Provide the [x, y] coordinate of the cell's center where the given text is located.  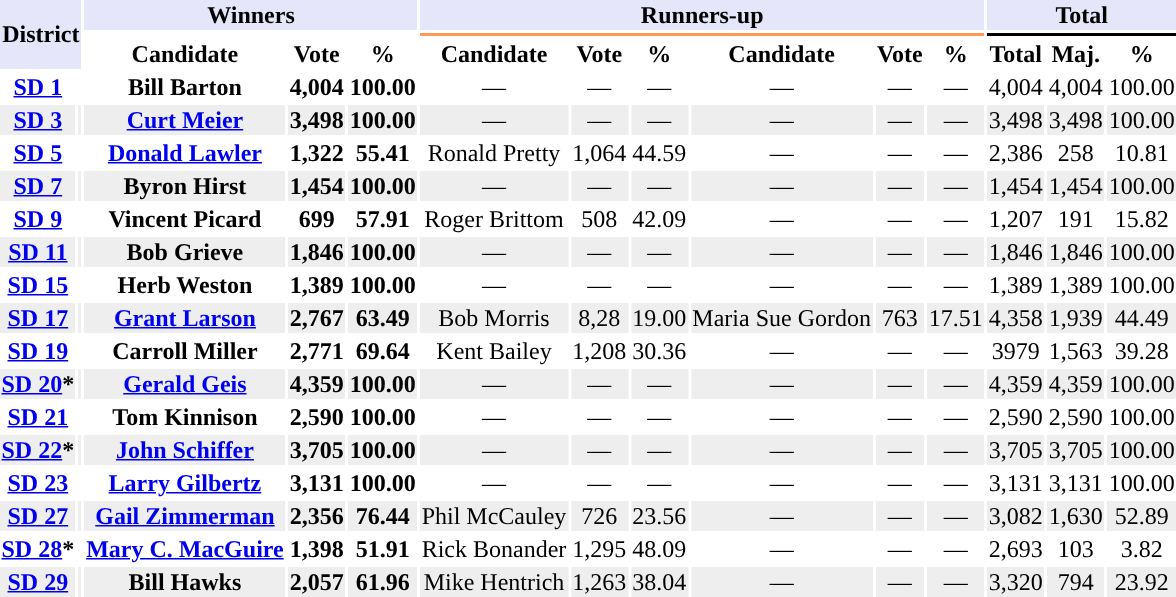
Runners-up [702, 15]
8,28 [600, 318]
Ronald Pretty [494, 153]
44.59 [660, 153]
Gail Zimmerman [186, 516]
Carroll Miller [186, 351]
Bob Grieve [186, 252]
Rick Bonander [494, 549]
Curt Meier [186, 120]
Kent Bailey [494, 351]
SD 5 [38, 153]
Winners [252, 15]
10.81 [1142, 153]
Larry Gilbertz [186, 483]
1,939 [1076, 318]
2,386 [1016, 153]
2,693 [1016, 549]
23.56 [660, 516]
District [41, 34]
Bill Hawks [186, 582]
SD 21 [38, 417]
4,358 [1016, 318]
3.82 [1142, 549]
1,208 [600, 351]
1,630 [1076, 516]
258 [1076, 153]
SD 7 [38, 186]
17.51 [956, 318]
SD 23 [38, 483]
23.92 [1142, 582]
Byron Hirst [186, 186]
2,356 [316, 516]
1,398 [316, 549]
1,322 [316, 153]
69.64 [382, 351]
2,771 [316, 351]
2,057 [316, 582]
Phil McCauley [494, 516]
SD 28* [38, 549]
Tom Kinnison [186, 417]
Mary C. MacGuire [186, 549]
SD 22* [38, 450]
Donald Lawler [186, 153]
30.36 [660, 351]
3979 [1016, 351]
SD 11 [38, 252]
Maj. [1076, 54]
SD 17 [38, 318]
SD 19 [38, 351]
1,295 [600, 549]
3,320 [1016, 582]
699 [316, 219]
Mike Hentrich [494, 582]
Grant Larson [186, 318]
SD 27 [38, 516]
Roger Brittom [494, 219]
63.49 [382, 318]
55.41 [382, 153]
SD 29 [38, 582]
3,082 [1016, 516]
1,563 [1076, 351]
Vincent Picard [186, 219]
726 [600, 516]
191 [1076, 219]
Maria Sue Gordon [782, 318]
76.44 [382, 516]
SD 3 [38, 120]
39.28 [1142, 351]
52.89 [1142, 516]
2,767 [316, 318]
1,263 [600, 582]
794 [1076, 582]
508 [600, 219]
48.09 [660, 549]
1,064 [600, 153]
Gerald Geis [186, 384]
38.04 [660, 582]
SD 20* [38, 384]
1,207 [1016, 219]
61.96 [382, 582]
42.09 [660, 219]
103 [1076, 549]
51.91 [382, 549]
19.00 [660, 318]
Herb Weston [186, 285]
763 [900, 318]
Bill Barton [186, 87]
57.91 [382, 219]
15.82 [1142, 219]
SD 15 [38, 285]
SD 1 [38, 87]
44.49 [1142, 318]
SD 9 [38, 219]
John Schiffer [186, 450]
Bob Morris [494, 318]
